Detect which cell encompasses the target text, then output its [x, y] center coordinate. 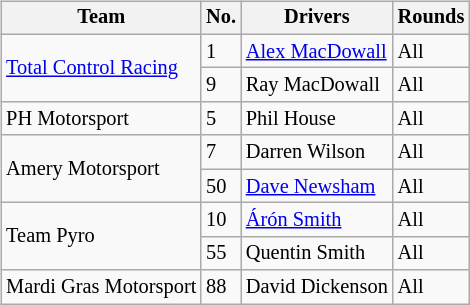
PH Motorsport [101, 119]
7 [221, 152]
No. [221, 18]
Total Control Racing [101, 68]
Amery Motorsport [101, 168]
9 [221, 85]
Rounds [432, 18]
Phil House [317, 119]
10 [221, 220]
5 [221, 119]
Darren Wilson [317, 152]
Team [101, 18]
88 [221, 287]
Quentin Smith [317, 253]
Ray MacDowall [317, 85]
Árón Smith [317, 220]
55 [221, 253]
Mardi Gras Motorsport [101, 287]
1 [221, 51]
Dave Newsham [317, 186]
Team Pyro [101, 236]
Alex MacDowall [317, 51]
Drivers [317, 18]
David Dickenson [317, 287]
50 [221, 186]
